Extract the (x, y) coordinate from the center of the cell holding the provided text.  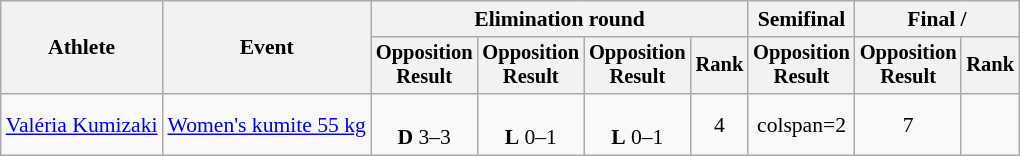
colspan=2 (802, 124)
4 (720, 124)
Event (267, 48)
Valéria Kumizaki (82, 124)
Elimination round (560, 19)
Final / (937, 19)
Women's kumite 55 kg (267, 124)
Semifinal (802, 19)
D 3–3 (424, 124)
7 (908, 124)
Athlete (82, 48)
